Extract the (x, y) coordinate from the center of the cell holding the provided text.  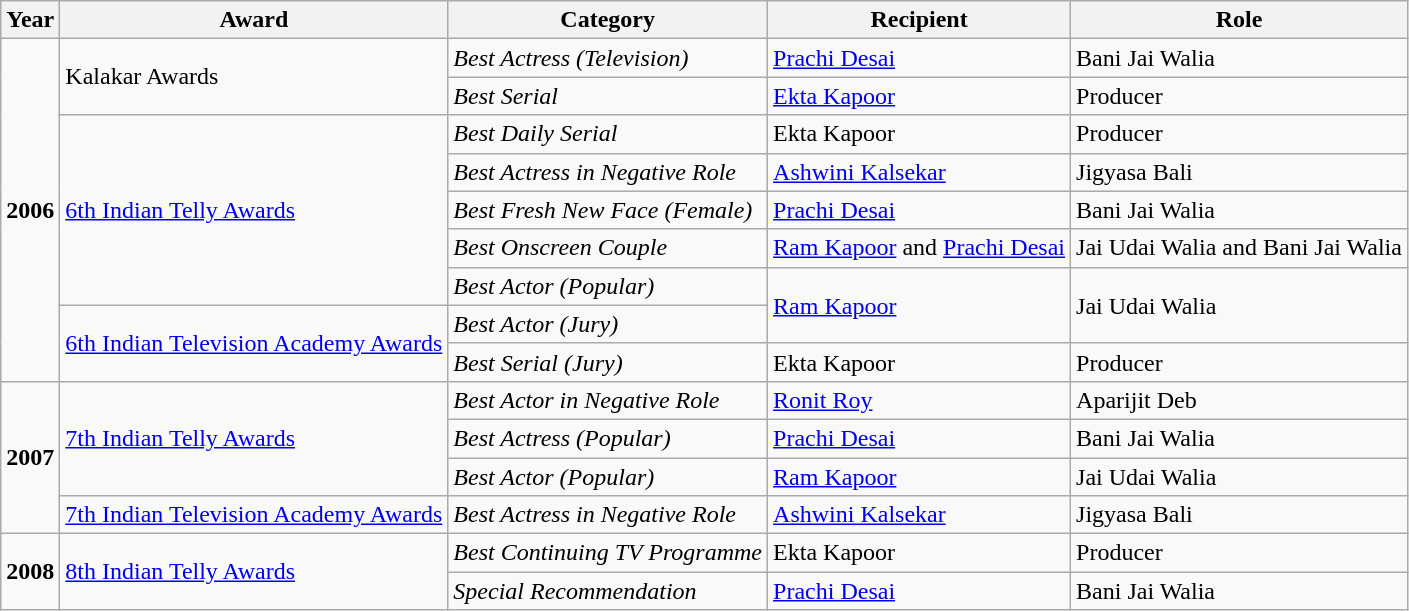
2008 (30, 572)
Aparijit Deb (1240, 400)
Best Actor (Jury) (608, 324)
6th Indian Television Academy Awards (254, 343)
Best Actress (Popular) (608, 438)
Jai Udai Walia and Bani Jai Walia (1240, 248)
2007 (30, 457)
Special Recommendation (608, 591)
8th Indian Telly Awards (254, 572)
Ronit Roy (920, 400)
Recipient (920, 20)
Best Onscreen Couple (608, 248)
Kalakar Awards (254, 77)
Best Serial (Jury) (608, 362)
Category (608, 20)
7th Indian Television Academy Awards (254, 515)
7th Indian Telly Awards (254, 438)
6th Indian Telly Awards (254, 210)
Best Serial (608, 96)
Best Continuing TV Programme (608, 553)
Role (1240, 20)
Ram Kapoor and Prachi Desai (920, 248)
Best Actor in Negative Role (608, 400)
Best Actress (Television) (608, 58)
Award (254, 20)
Year (30, 20)
Best Fresh New Face (Female) (608, 210)
Best Daily Serial (608, 134)
2006 (30, 210)
